Return the [x, y] coordinate for the center point of the cell that contains the specified text.  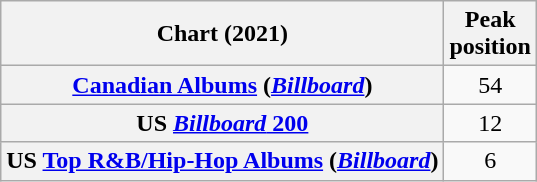
54 [490, 85]
US Billboard 200 [222, 123]
12 [490, 123]
US Top R&B/Hip-Hop Albums (Billboard) [222, 161]
6 [490, 161]
Peakposition [490, 34]
Canadian Albums (Billboard) [222, 85]
Chart (2021) [222, 34]
